Output the [X, Y] coordinate of the center of the cell containing the given text.  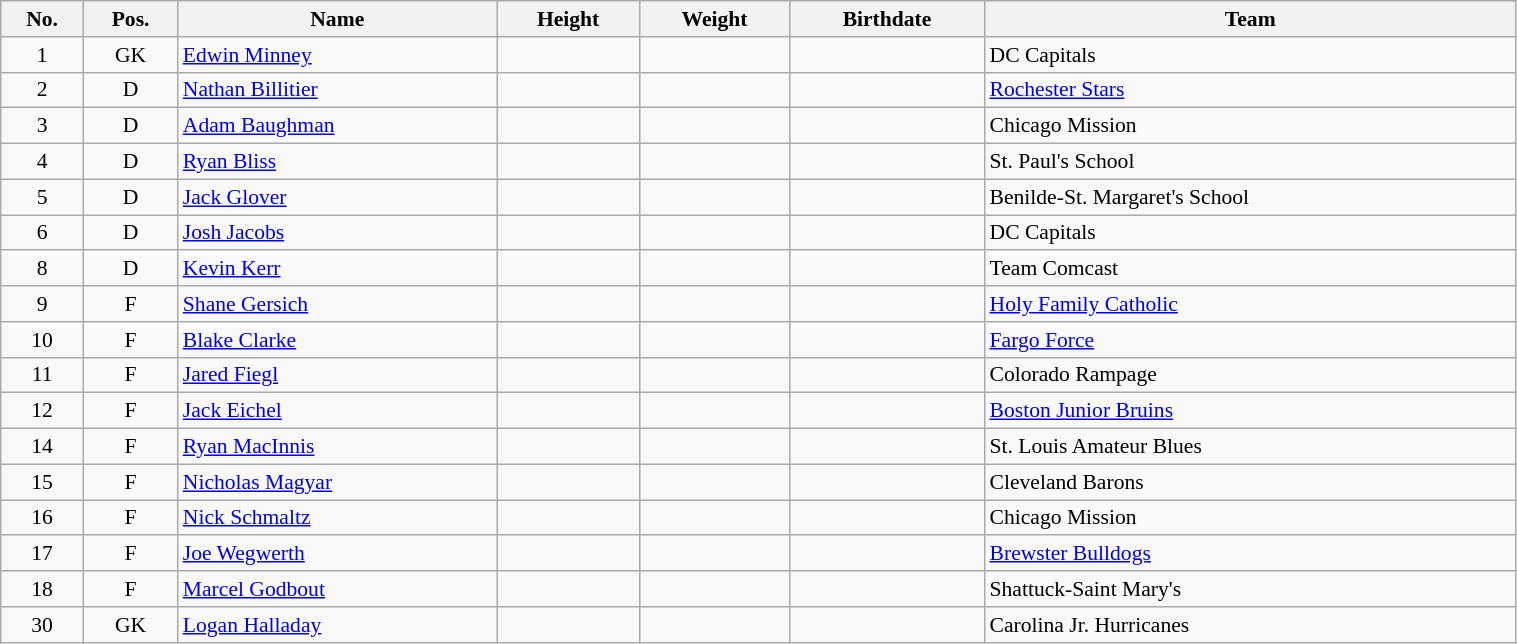
Adam Baughman [338, 126]
Height [568, 19]
Benilde-St. Margaret's School [1250, 197]
Jack Eichel [338, 411]
15 [42, 482]
1 [42, 55]
St. Louis Amateur Blues [1250, 447]
Name [338, 19]
Kevin Kerr [338, 269]
Joe Wegwerth [338, 554]
Colorado Rampage [1250, 375]
Logan Halladay [338, 625]
Shattuck-Saint Mary's [1250, 589]
Carolina Jr. Hurricanes [1250, 625]
3 [42, 126]
9 [42, 304]
6 [42, 233]
Team [1250, 19]
Rochester Stars [1250, 90]
Ryan Bliss [338, 162]
17 [42, 554]
Blake Clarke [338, 340]
Nick Schmaltz [338, 518]
Fargo Force [1250, 340]
14 [42, 447]
Ryan MacInnis [338, 447]
Marcel Godbout [338, 589]
Pos. [130, 19]
Jared Fiegl [338, 375]
Shane Gersich [338, 304]
30 [42, 625]
4 [42, 162]
Nathan Billitier [338, 90]
11 [42, 375]
Nicholas Magyar [338, 482]
Brewster Bulldogs [1250, 554]
St. Paul's School [1250, 162]
Birthdate [888, 19]
Weight [715, 19]
Josh Jacobs [338, 233]
Holy Family Catholic [1250, 304]
Jack Glover [338, 197]
Boston Junior Bruins [1250, 411]
Edwin Minney [338, 55]
18 [42, 589]
Team Comcast [1250, 269]
8 [42, 269]
2 [42, 90]
5 [42, 197]
16 [42, 518]
No. [42, 19]
10 [42, 340]
12 [42, 411]
Cleveland Barons [1250, 482]
